Output the [x, y] coordinate of the center of the cell containing the given text.  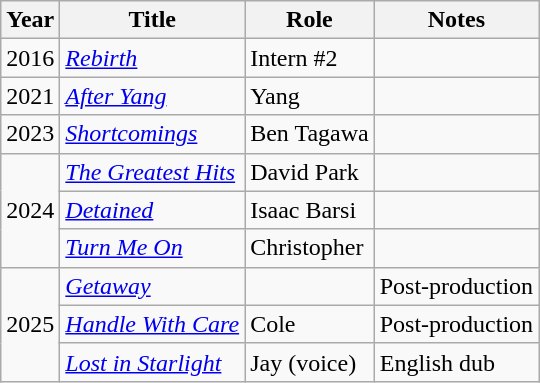
2016 [30, 58]
English dub [456, 362]
Notes [456, 20]
The Greatest Hits [152, 172]
2024 [30, 210]
2025 [30, 324]
Yang [310, 96]
Cole [310, 324]
Role [310, 20]
2023 [30, 134]
Handle With Care [152, 324]
Getaway [152, 286]
Turn Me On [152, 248]
Christopher [310, 248]
2021 [30, 96]
Year [30, 20]
David Park [310, 172]
Isaac Barsi [310, 210]
Lost in Starlight [152, 362]
Jay (voice) [310, 362]
Ben Tagawa [310, 134]
Shortcomings [152, 134]
Title [152, 20]
Rebirth [152, 58]
After Yang [152, 96]
Detained [152, 210]
Intern #2 [310, 58]
